From the cell containing the given text, extract its center point as (X, Y) coordinate. 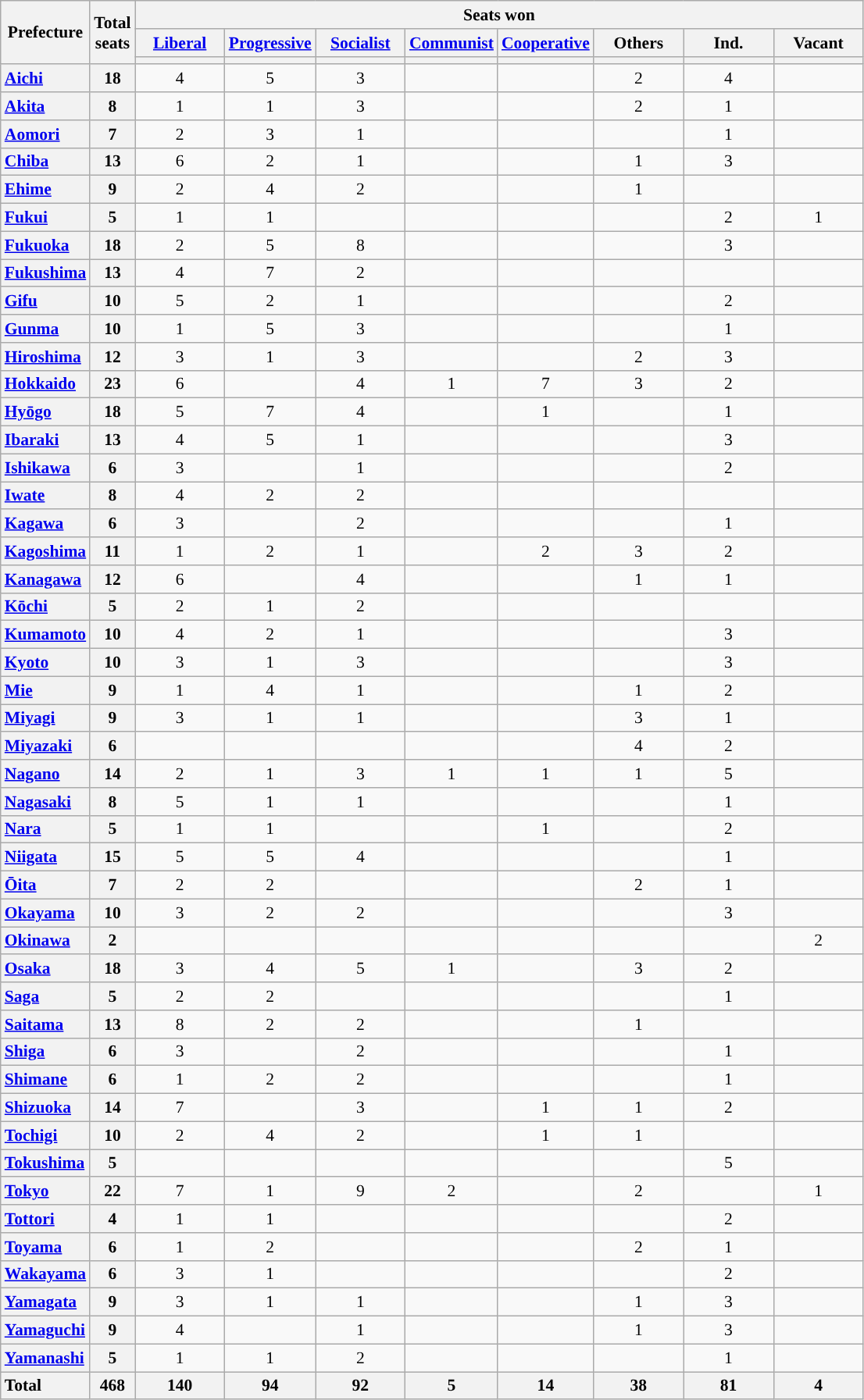
Vacant (819, 43)
Ishikawa (45, 468)
Ōita (45, 885)
81 (728, 1386)
140 (180, 1386)
Seats won (500, 15)
Okinawa (45, 941)
Prefecture (45, 33)
Shimane (45, 1080)
468 (112, 1386)
Fukushima (45, 273)
Hyōgo (45, 412)
Nagasaki (45, 802)
Kagoshima (45, 551)
Totalseats (112, 33)
Yamanashi (45, 1358)
Yamaguchi (45, 1331)
Cooperative (545, 43)
92 (361, 1386)
Liberal (180, 43)
Kagawa (45, 524)
11 (112, 551)
Socialist (361, 43)
15 (112, 857)
Tottori (45, 1219)
Kumamoto (45, 635)
Ind. (728, 43)
94 (270, 1386)
Total (45, 1386)
Niigata (45, 857)
Kyoto (45, 663)
Aomori (45, 134)
Shizuoka (45, 1108)
Iwate (45, 496)
Miyagi (45, 718)
Others (639, 43)
Mie (45, 690)
23 (112, 384)
Osaka (45, 969)
Wakayama (45, 1274)
Kōchi (45, 607)
Tochigi (45, 1135)
Hokkaido (45, 384)
Kanagawa (45, 579)
Akita (45, 106)
Fukui (45, 218)
Saitama (45, 1024)
Aichi (45, 79)
Gifu (45, 301)
Tokyo (45, 1192)
Nara (45, 829)
Toyama (45, 1247)
Progressive (270, 43)
Tokushima (45, 1163)
38 (639, 1386)
Hiroshima (45, 357)
Nagano (45, 774)
Yamagata (45, 1302)
Fukuoka (45, 245)
Okayama (45, 913)
Communist (452, 43)
Ibaraki (45, 440)
22 (112, 1192)
Chiba (45, 162)
Miyazaki (45, 746)
Gunma (45, 329)
Saga (45, 996)
Shiga (45, 1052)
Ehime (45, 190)
